Output the (X, Y) coordinate of the center of the cell containing the given text.  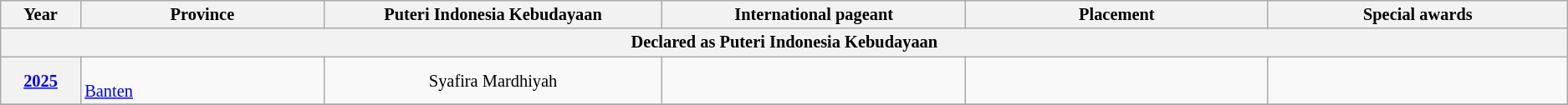
Special awards (1418, 14)
International pageant (815, 14)
Banten (202, 81)
Year (41, 14)
Puteri Indonesia Kebudayaan (493, 14)
Province (202, 14)
Placement (1117, 14)
2025 (41, 81)
Syafira Mardhiyah (493, 81)
Declared as Puteri Indonesia Kebudayaan (784, 42)
